From the cell containing the given text, extract its center point as (X, Y) coordinate. 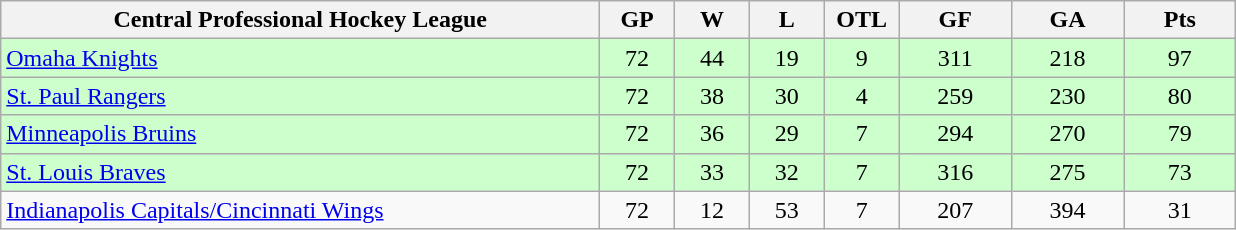
79 (1180, 134)
394 (1067, 210)
230 (1067, 96)
Central Professional Hockey League (300, 20)
Indianapolis Capitals/Cincinnati Wings (300, 210)
97 (1180, 58)
73 (1180, 172)
GP (638, 20)
270 (1067, 134)
38 (712, 96)
GF (955, 20)
32 (786, 172)
33 (712, 172)
316 (955, 172)
275 (1067, 172)
W (712, 20)
30 (786, 96)
12 (712, 210)
Pts (1180, 20)
53 (786, 210)
Minneapolis Bruins (300, 134)
GA (1067, 20)
L (786, 20)
294 (955, 134)
9 (862, 58)
218 (1067, 58)
31 (1180, 210)
80 (1180, 96)
Omaha Knights (300, 58)
St. Paul Rangers (300, 96)
19 (786, 58)
4 (862, 96)
OTL (862, 20)
29 (786, 134)
44 (712, 58)
259 (955, 96)
311 (955, 58)
36 (712, 134)
St. Louis Braves (300, 172)
207 (955, 210)
